Find where the given text appears and provide that cell's center as (x, y) coordinate. 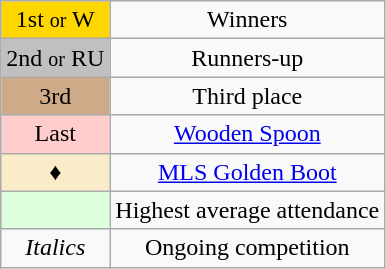
Runners-up (248, 58)
1st or W (56, 20)
3rd (56, 96)
Italics (56, 248)
Winners (248, 20)
Third place (248, 96)
Highest average attendance (248, 210)
Wooden Spoon (248, 134)
♦ (56, 172)
Last (56, 134)
MLS Golden Boot (248, 172)
Ongoing competition (248, 248)
2nd or RU (56, 58)
